Scan for the cell matching the given text and deliver its (X, Y) coordinate at center. 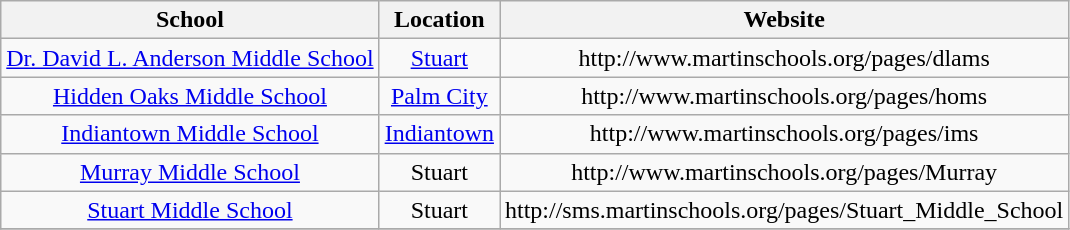
http://www.martinschools.org/pages/dlams (784, 58)
Dr. David L. Anderson Middle School (190, 58)
Hidden Oaks Middle School (190, 96)
Website (784, 20)
Indiantown Middle School (190, 134)
School (190, 20)
Murray Middle School (190, 172)
Stuart Middle School (190, 210)
Location (439, 20)
http://www.martinschools.org/pages/Murray (784, 172)
Indiantown (439, 134)
Palm City (439, 96)
http://sms.martinschools.org/pages/Stuart_Middle_School (784, 210)
http://www.martinschools.org/pages/ims (784, 134)
http://www.martinschools.org/pages/homs (784, 96)
